Locate the cell with the specified text and output its [X, Y] center coordinate. 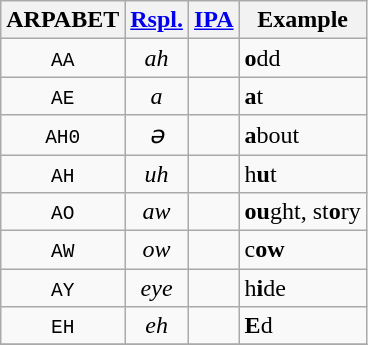
eh [157, 326]
ow [157, 250]
AE [63, 96]
uh [157, 173]
ah [157, 58]
hut [302, 173]
AH [63, 173]
at [302, 96]
AH0 [63, 135]
AA [63, 58]
odd [302, 58]
Example [302, 20]
AY [63, 288]
hide [302, 288]
a [157, 96]
EH [63, 326]
cow [302, 250]
IPA [214, 20]
AO [63, 212]
Ed [302, 326]
AW [63, 250]
eye [157, 288]
ought, story [302, 212]
aw [157, 212]
Rspl. [157, 20]
ə [157, 135]
ARPABET [63, 20]
about [302, 135]
